Return the [X, Y] coordinate for the center point of the cell that contains the specified text.  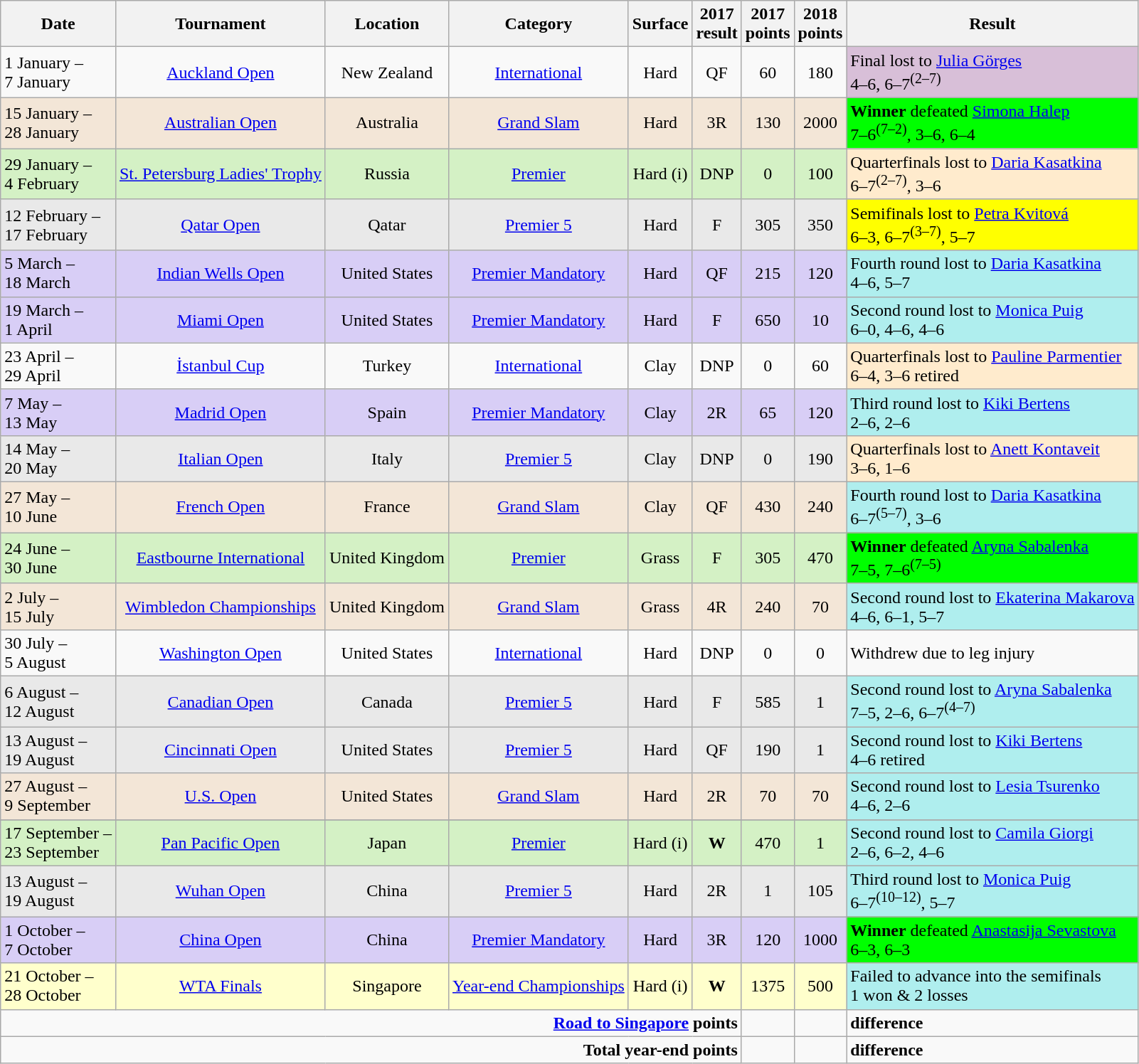
Second round lost to Aryna Sabalenka 7–5, 2–6, 6–7(4–7) [992, 702]
Wuhan Open [221, 891]
Fourth round lost to Daria Kasatkina 6–7(5–7), 3–6 [992, 507]
Quarterfinals lost to Daria Kasatkina 6–7(2–7), 3–6 [992, 174]
Quarterfinals lost to Pauline Parmentier 6–4, 3–6 retired [992, 366]
Withdrew due to leg injury [992, 653]
U.S. Open [221, 797]
Italian Open [221, 458]
215 [768, 273]
650 [768, 320]
Wimbledon Championships [221, 606]
Winner defeated Anastasija Sevastova 6–3, 6–3 [992, 940]
Result [992, 24]
2 July – 15 July [58, 606]
Italy [387, 458]
French Open [221, 507]
4R [717, 606]
2018points [820, 24]
Australian Open [221, 123]
30 July – 5 August [58, 653]
15 January – 28 January [58, 123]
585 [768, 702]
6 August – 12 August [58, 702]
Quarterfinals lost to Anett Kontaveit 3–6, 1–6 [992, 458]
Madrid Open [221, 413]
14 May – 20 May [58, 458]
180 [820, 73]
21 October – 28 October [58, 986]
2000 [820, 123]
430 [768, 507]
500 [820, 986]
2017result [717, 24]
New Zealand [387, 73]
Canadian Open [221, 702]
Auckland Open [221, 73]
Indian Wells Open [221, 273]
Pan Pacific Open [221, 842]
Qatar Open [221, 225]
Eastbourne International [221, 558]
Third round lost to Monica Puig 6–7(10–12), 5–7 [992, 891]
Winner defeated Aryna Sabalenka 7–5, 7–6(7–5) [992, 558]
1 October – 7 October [58, 940]
Road to Singapore points [371, 1023]
17 September – 23 September [58, 842]
Second round lost to Kiki Bertens 4–6 retired [992, 750]
Washington Open [221, 653]
WTA Finals [221, 986]
1000 [820, 940]
23 April – 29 April [58, 366]
Second round lost to Monica Puig 6–0, 4–6, 4–6 [992, 320]
130 [768, 123]
1375 [768, 986]
12 February – 17 February [58, 225]
Singapore [387, 986]
China Open [221, 940]
5 March – 18 March [58, 273]
Second round lost to Ekaterina Makarova 4–6, 6–1, 5–7 [992, 606]
24 June – 30 June [58, 558]
Final lost to Julia Görges 4–6, 6–7(2–7) [992, 73]
Location [387, 24]
Turkey [387, 366]
350 [820, 225]
Russia [387, 174]
Semifinals lost to Petra Kvitová 6–3, 6–7(3–7), 5–7 [992, 225]
St. Petersburg Ladies' Trophy [221, 174]
65 [768, 413]
Date [58, 24]
2017points [768, 24]
Japan [387, 842]
Surface [660, 24]
Australia [387, 123]
Year-end Championships [538, 986]
İstanbul Cup [221, 366]
19 March – 1 April [58, 320]
105 [820, 891]
Second round lost to Camila Giorgi 2–6, 6–2, 4–6 [992, 842]
1 January – 7 January [58, 73]
Second round lost to Lesia Tsurenko 4–6, 2–6 [992, 797]
Category [538, 24]
Miami Open [221, 320]
7 May – 13 May [58, 413]
29 January – 4 February [58, 174]
Cincinnati Open [221, 750]
Third round lost to Kiki Bertens 2–6, 2–6 [992, 413]
Failed to advance into the semifinals 1 won & 2 losses [992, 986]
Winner defeated Simona Halep 7–6(7–2), 3–6, 6–4 [992, 123]
Qatar [387, 225]
10 [820, 320]
Fourth round lost to Daria Kasatkina 4–6, 5–7 [992, 273]
100 [820, 174]
Spain [387, 413]
27 May – 10 June [58, 507]
Canada [387, 702]
France [387, 507]
27 August – 9 September [58, 797]
Total year-end points [371, 1050]
Tournament [221, 24]
